Provide the (X, Y) coordinate of the cell's center where the given text is located.  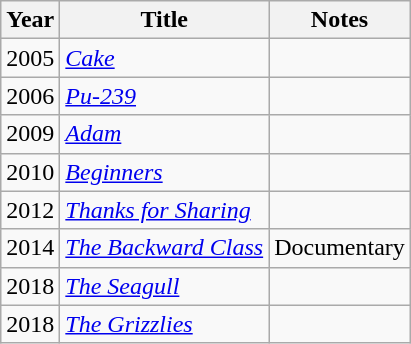
2009 (30, 134)
The Backward Class (164, 248)
2012 (30, 210)
2005 (30, 58)
2010 (30, 172)
2014 (30, 248)
Beginners (164, 172)
Pu-239 (164, 96)
2006 (30, 96)
Year (30, 20)
Thanks for Sharing (164, 210)
Documentary (340, 248)
The Seagull (164, 286)
The Grizzlies (164, 324)
Adam (164, 134)
Title (164, 20)
Cake (164, 58)
Notes (340, 20)
